From the cell containing the given text, extract its center point as [X, Y] coordinate. 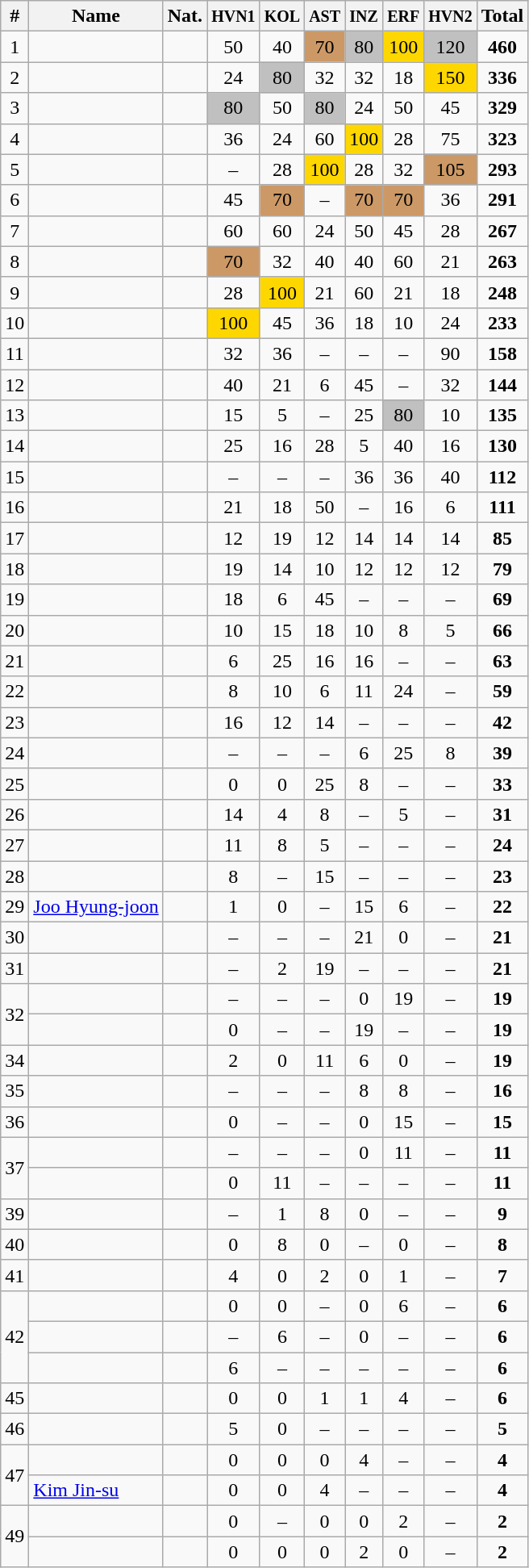
233 [502, 323]
135 [502, 416]
26 [15, 814]
30 [15, 938]
17 [15, 538]
63 [502, 661]
KOL [282, 16]
29 [15, 907]
Kim Jin-su [96, 1491]
90 [451, 353]
158 [502, 353]
34 [15, 1060]
13 [15, 416]
41 [15, 1275]
ERF [403, 16]
3 [15, 108]
HVN1 [234, 16]
33 [502, 784]
20 [15, 630]
47 [15, 1475]
Nat. [185, 16]
263 [502, 261]
27 [15, 845]
49 [15, 1537]
293 [502, 169]
59 [502, 692]
267 [502, 231]
Joo Hyung-joon [96, 907]
46 [15, 1429]
Total [502, 16]
291 [502, 200]
323 [502, 139]
37 [15, 1168]
460 [502, 47]
130 [502, 446]
66 [502, 630]
144 [502, 385]
112 [502, 477]
329 [502, 108]
111 [502, 508]
HVN2 [451, 16]
79 [502, 569]
120 [451, 47]
150 [451, 77]
Name [96, 16]
INZ [364, 16]
336 [502, 77]
69 [502, 600]
85 [502, 538]
75 [451, 139]
# [15, 16]
35 [15, 1091]
105 [451, 169]
248 [502, 292]
AST [325, 16]
